Determine the [X, Y] coordinate at the center of the cell enclosing the given text.  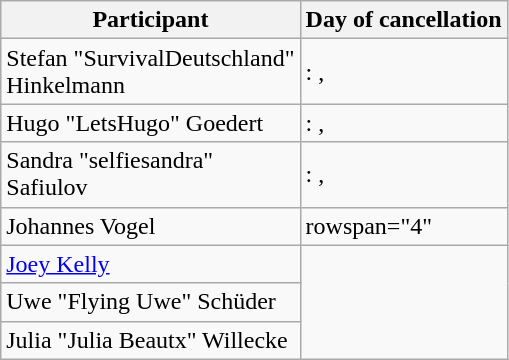
Joey Kelly [150, 264]
Julia "Julia Beautx" Willecke [150, 340]
Stefan "SurvivalDeutschland"Hinkelmann [150, 72]
rowspan="4" [404, 226]
Hugo "LetsHugo" Goedert [150, 123]
Sandra "selfiesandra"Safiulov [150, 174]
Johannes Vogel [150, 226]
Day of cancellation [404, 20]
Participant [150, 20]
Uwe "Flying Uwe" Schüder [150, 302]
